Capture the cell that displays the provided text and extract its (x, y) central coordinate. 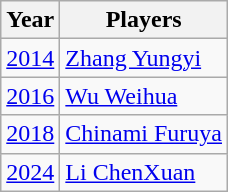
Players (144, 20)
Zhang Yungyi (144, 58)
2024 (30, 172)
Year (30, 20)
Li ChenXuan (144, 172)
2014 (30, 58)
2016 (30, 96)
Chinami Furuya (144, 134)
2018 (30, 134)
Wu Weihua (144, 96)
